Extract the [x, y] coordinate from the center of the cell holding the provided text.  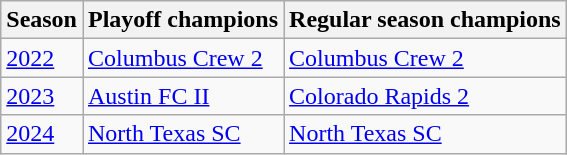
2024 [42, 134]
Playoff champions [182, 20]
Austin FC II [182, 96]
2023 [42, 96]
Colorado Rapids 2 [426, 96]
Regular season champions [426, 20]
2022 [42, 58]
Season [42, 20]
